For the text-containing cell, return its midpoint in (x, y) coordinate format. 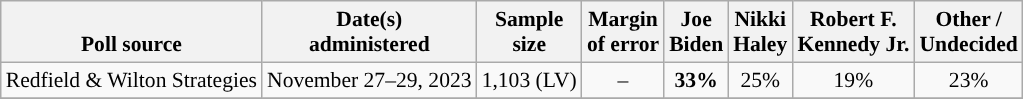
25% (760, 80)
Redfield & Wilton Strategies (132, 80)
19% (853, 80)
– (623, 80)
Other /Undecided (968, 32)
Marginof error (623, 32)
Robert F.Kennedy Jr. (853, 32)
1,103 (LV) (530, 80)
Date(s)administered (370, 32)
JoeBiden (696, 32)
NikkiHaley (760, 32)
23% (968, 80)
November 27–29, 2023 (370, 80)
33% (696, 80)
Poll source (132, 32)
Samplesize (530, 32)
